Return the [x, y] coordinate for the center point of the cell that contains the specified text.  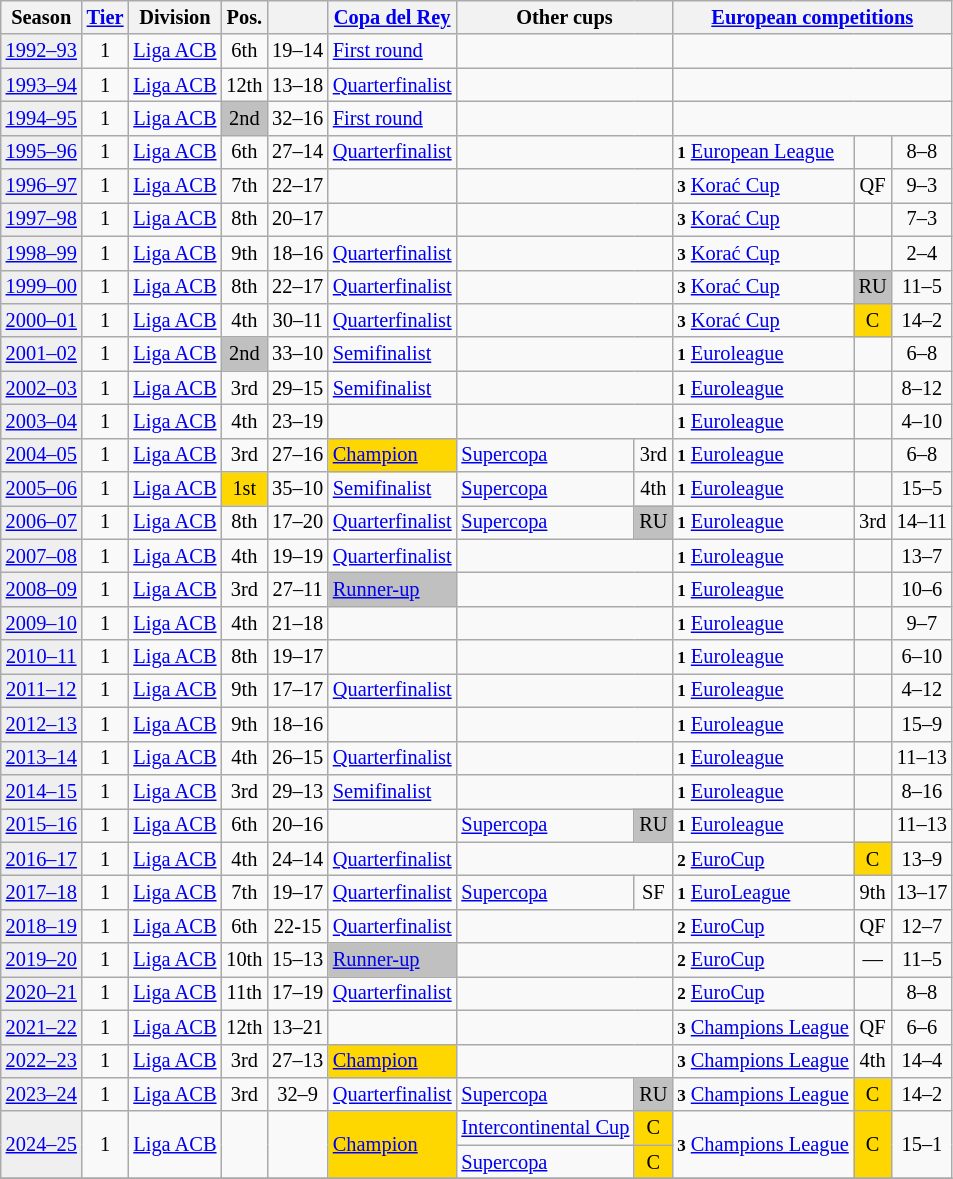
27–14 [298, 152]
2015–16 [42, 825]
27–13 [298, 1061]
17–17 [298, 690]
1 European League [762, 152]
2023–24 [42, 1094]
9–7 [922, 623]
29–13 [298, 791]
20–17 [298, 219]
2016–17 [42, 859]
13–17 [922, 892]
2022–23 [42, 1061]
6–10 [922, 657]
11th [244, 993]
12–7 [922, 926]
1999–00 [42, 287]
1996–97 [42, 186]
2021–22 [42, 1027]
8–16 [922, 791]
10th [244, 960]
2004–05 [42, 455]
32–9 [298, 1094]
7–3 [922, 219]
1995–96 [42, 152]
8–12 [922, 388]
2017–18 [42, 892]
2–4 [922, 253]
13–9 [922, 859]
Season [42, 17]
2005–06 [42, 489]
Tier [106, 17]
Intercontinental Cup [545, 1128]
27–16 [298, 455]
21–18 [298, 623]
— [873, 960]
22-15 [298, 926]
24–14 [298, 859]
Pos. [244, 17]
1992–93 [42, 51]
2010–11 [42, 657]
27–11 [298, 589]
14–4 [922, 1061]
26–15 [298, 758]
2001–02 [42, 354]
19–14 [298, 51]
9–3 [922, 186]
15–5 [922, 489]
10–6 [922, 589]
Copa del Rey [392, 17]
SF [653, 892]
2012–13 [42, 724]
2013–14 [42, 758]
2014–15 [42, 791]
2006–07 [42, 522]
15–13 [298, 960]
2020–21 [42, 993]
1994–95 [42, 118]
13–21 [298, 1027]
2024–25 [42, 1144]
Other cups [564, 17]
13–18 [298, 85]
European competitions [812, 17]
17–20 [298, 522]
29–15 [298, 388]
14–11 [922, 522]
4–10 [922, 421]
20–16 [298, 825]
15–9 [922, 724]
6–6 [922, 1027]
32–16 [298, 118]
2008–09 [42, 589]
15–1 [922, 1144]
1997–98 [42, 219]
2019–20 [42, 960]
2000–01 [42, 320]
30–11 [298, 320]
2007–08 [42, 556]
Division [174, 17]
2011–12 [42, 690]
2003–04 [42, 421]
1st [244, 489]
19–19 [298, 556]
33–10 [298, 354]
13–7 [922, 556]
23–19 [298, 421]
1 EuroLeague [762, 892]
2002–03 [42, 388]
1993–94 [42, 85]
2018–19 [42, 926]
35–10 [298, 489]
2009–10 [42, 623]
4–12 [922, 690]
1998–99 [42, 253]
17–19 [298, 993]
